Capture the cell that displays the provided text and extract its (x, y) central coordinate. 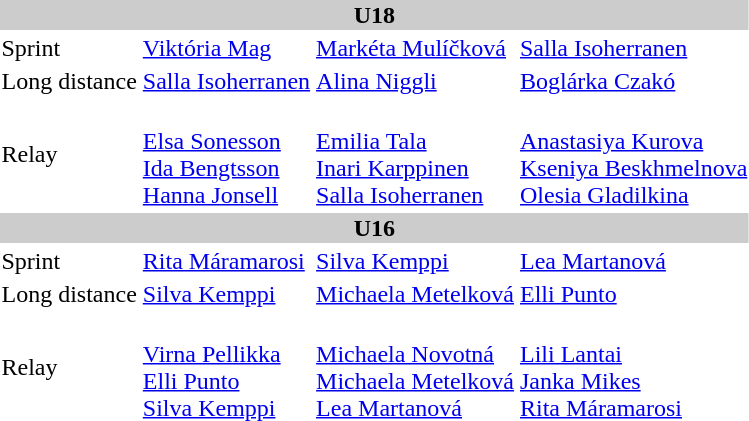
Lea Martanová (634, 261)
U16 (374, 228)
Elsa SonessonIda BengtssonHanna Jonsell (226, 154)
Alina Niggli (416, 81)
Anastasiya KurovaKseniya BeskhmelnovaOlesia Gladilkina (634, 154)
Relay (69, 154)
Michaela Metelková (416, 294)
Viktória Mag (226, 48)
Markéta Mulíčková (416, 48)
Emilia TalaInari KarppinenSalla Isoherranen (416, 154)
Boglárka Czakó (634, 81)
Rita Máramarosi (226, 261)
Elli Punto (634, 294)
U18 (374, 15)
